Determine the (x, y) coordinate at the center of the cell enclosing the given text.  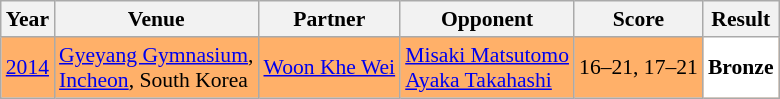
Woon Khe Wei (329, 68)
Misaki Matsutomo Ayaka Takahashi (487, 68)
Venue (156, 19)
2014 (28, 68)
Gyeyang Gymnasium,Incheon, South Korea (156, 68)
Year (28, 19)
Partner (329, 19)
16–21, 17–21 (638, 68)
Opponent (487, 19)
Score (638, 19)
Bronze (741, 68)
Result (741, 19)
